Determine the [x, y] coordinate at the center of the cell enclosing the given text.  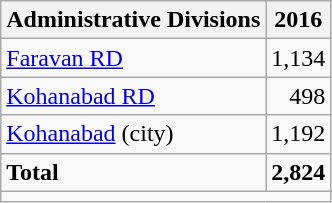
498 [298, 96]
Faravan RD [134, 58]
2016 [298, 20]
1,134 [298, 58]
1,192 [298, 134]
Kohanabad RD [134, 96]
Kohanabad (city) [134, 134]
Total [134, 172]
Administrative Divisions [134, 20]
2,824 [298, 172]
